Search for the cell housing the specified text and yield its [X, Y] center coordinate. 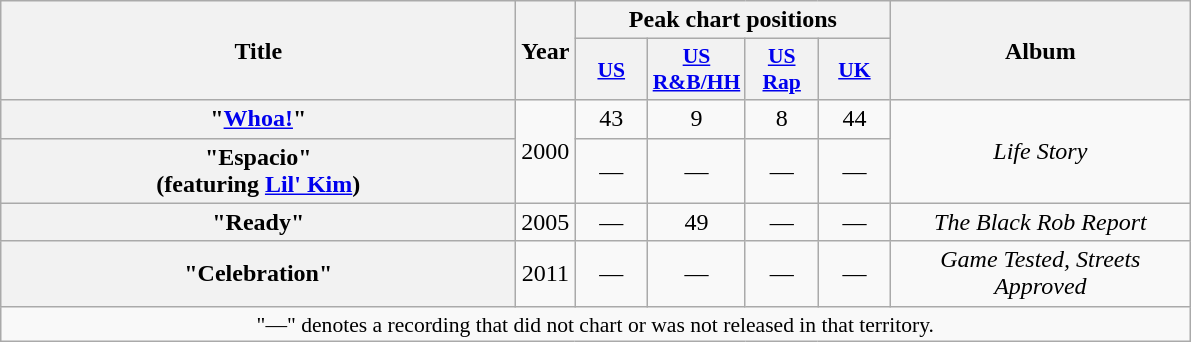
"Ready" [258, 222]
2005 [546, 222]
"Whoa!" [258, 119]
Title [258, 50]
8 [782, 119]
Peak chart positions [733, 20]
The Black Rob Report [1040, 222]
US [612, 70]
UK [854, 70]
"Celebration" [258, 274]
43 [612, 119]
Album [1040, 50]
Year [546, 50]
USRap [782, 70]
USR&B/HH [697, 70]
Game Tested, Streets Approved [1040, 274]
9 [697, 119]
2011 [546, 274]
2000 [546, 152]
"—" denotes a recording that did not chart or was not released in that territory. [596, 324]
Life Story [1040, 152]
44 [854, 119]
"Espacio"(featuring Lil' Kim) [258, 170]
49 [697, 222]
